Extract the (X, Y) coordinate from the center of the cell holding the provided text.  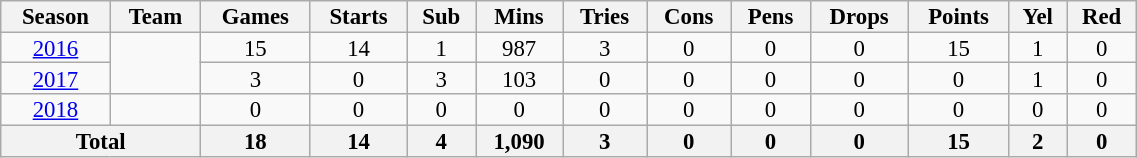
1,090 (520, 140)
2018 (56, 110)
Season (56, 16)
4 (441, 140)
Total (101, 140)
2 (1038, 140)
2016 (56, 48)
Games (256, 16)
Sub (441, 16)
18 (256, 140)
Starts (358, 16)
Mins (520, 16)
Cons (688, 16)
103 (520, 78)
Red (1101, 16)
Drops (859, 16)
Tries (605, 16)
987 (520, 48)
Yel (1038, 16)
Pens (770, 16)
Points (958, 16)
Team (155, 16)
2017 (56, 78)
